Capture the cell that displays the provided text and extract its (x, y) central coordinate. 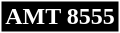
AMT 8555 (60, 17)
